Find where the given text appears and provide that cell's center as (X, Y) coordinate. 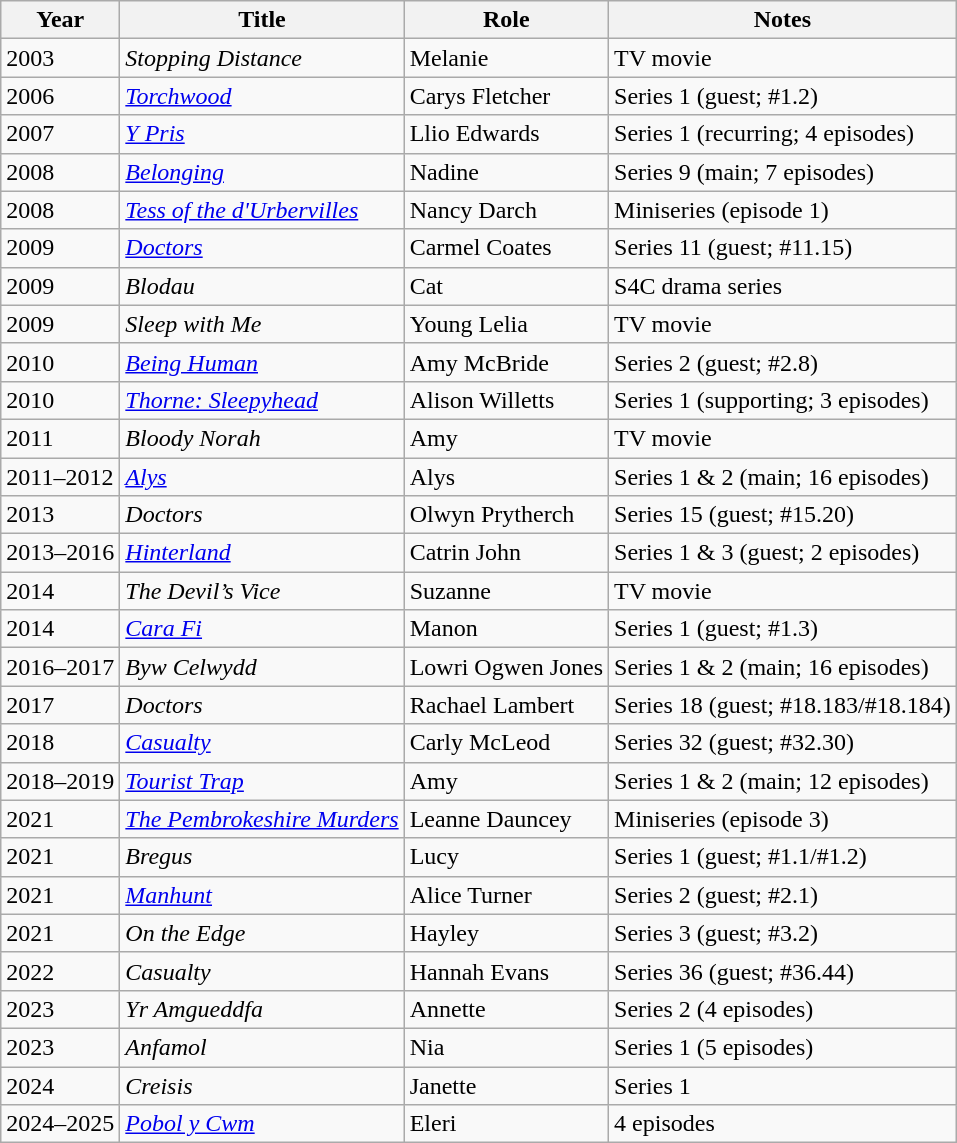
Leanne Dauncey (506, 819)
Nia (506, 1047)
Nancy Darch (506, 210)
Year (60, 20)
Series 1 (guest; #1.2) (783, 96)
Series 1 (5 episodes) (783, 1047)
Llio Edwards (506, 134)
Series 1 & 3 (guest; 2 episodes) (783, 553)
2013–2016 (60, 553)
Title (262, 20)
Series 2 (4 episodes) (783, 1009)
Cat (506, 286)
Olwyn Prytherch (506, 515)
Suzanne (506, 591)
Series 1 & 2 (main; 12 episodes) (783, 781)
2011–2012 (60, 477)
Sleep with Me (262, 324)
Series 2 (guest; #2.1) (783, 895)
Catrin John (506, 553)
Stopping Distance (262, 58)
Lucy (506, 857)
Hannah Evans (506, 971)
Series 1 (recurring; 4 episodes) (783, 134)
Pobol y Cwm (262, 1124)
Lowri Ogwen Jones (506, 667)
2024–2025 (60, 1124)
Eleri (506, 1124)
2018–2019 (60, 781)
Manon (506, 629)
Blodau (262, 286)
Series 36 (guest; #36.44) (783, 971)
Series 15 (guest; #15.20) (783, 515)
Cara Fi (262, 629)
Series 1 (guest; #1.1/#1.2) (783, 857)
Rachael Lambert (506, 705)
2003 (60, 58)
2018 (60, 743)
Alison Willetts (506, 400)
Series 1 (783, 1085)
Role (506, 20)
Series 1 (guest; #1.3) (783, 629)
Annette (506, 1009)
Series 11 (guest; #11.15) (783, 248)
Notes (783, 20)
Hinterland (262, 553)
Young Lelia (506, 324)
2017 (60, 705)
2011 (60, 438)
Byw Celwydd (262, 667)
2007 (60, 134)
Creisis (262, 1085)
Tess of the d'Urbervilles (262, 210)
Melanie (506, 58)
Series 9 (main; 7 episodes) (783, 172)
Series 2 (guest; #2.8) (783, 362)
Manhunt (262, 895)
Series 1 (supporting; 3 episodes) (783, 400)
Carly McLeod (506, 743)
The Pembrokeshire Murders (262, 819)
On the Edge (262, 933)
2016–2017 (60, 667)
Janette (506, 1085)
Carys Fletcher (506, 96)
Torchwood (262, 96)
The Devil’s Vice (262, 591)
Belonging (262, 172)
Thorne: Sleepyhead (262, 400)
Series 32 (guest; #32.30) (783, 743)
Series 3 (guest; #3.2) (783, 933)
Tourist Trap (262, 781)
Amy McBride (506, 362)
Bloody Norah (262, 438)
S4C drama series (783, 286)
Hayley (506, 933)
Miniseries (episode 1) (783, 210)
2006 (60, 96)
Miniseries (episode 3) (783, 819)
Y Pris (262, 134)
Nadine (506, 172)
2024 (60, 1085)
Anfamol (262, 1047)
Series 18 (guest; #18.183/#18.184) (783, 705)
2022 (60, 971)
4 episodes (783, 1124)
2013 (60, 515)
Alice Turner (506, 895)
Being Human (262, 362)
Carmel Coates (506, 248)
Bregus (262, 857)
Yr Amgueddfa (262, 1009)
